For the text-containing cell, return its midpoint in (x, y) coordinate format. 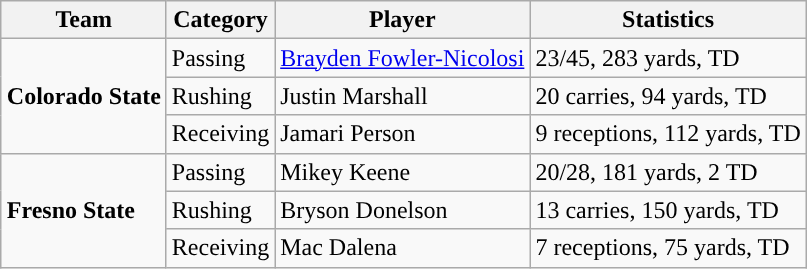
Fresno State (84, 210)
Category (220, 20)
Jamari Person (402, 134)
Team (84, 20)
7 receptions, 75 yards, TD (668, 248)
Player (402, 20)
20 carries, 94 yards, TD (668, 96)
Bryson Donelson (402, 210)
Mac Dalena (402, 248)
Brayden Fowler-Nicolosi (402, 58)
13 carries, 150 yards, TD (668, 210)
Mikey Keene (402, 172)
Statistics (668, 20)
Colorado State (84, 96)
Justin Marshall (402, 96)
9 receptions, 112 yards, TD (668, 134)
23/45, 283 yards, TD (668, 58)
20/28, 181 yards, 2 TD (668, 172)
